Locate the cell with the specified text and output its [x, y] center coordinate. 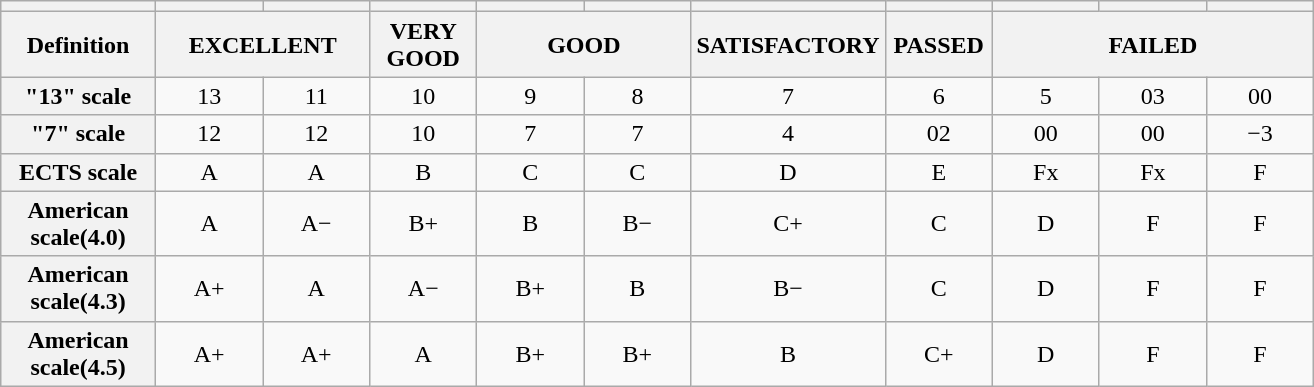
American scale(4.5) [78, 354]
4 [788, 134]
−3 [1260, 134]
ECTS scale [78, 172]
American scale(4.3) [78, 288]
"7" scale [78, 134]
02 [938, 134]
9 [530, 96]
American scale(4.0) [78, 224]
SATISFACTORY [788, 44]
8 [638, 96]
FAILED [1152, 44]
VERY GOOD [424, 44]
6 [938, 96]
5 [1046, 96]
13 [210, 96]
03 [1152, 96]
E [938, 172]
GOOD [584, 44]
EXCELLENT [263, 44]
PASSED [938, 44]
Definition [78, 44]
"13" scale [78, 96]
11 [316, 96]
